Provide the (x, y) coordinate of the cell's center where the given text is located.  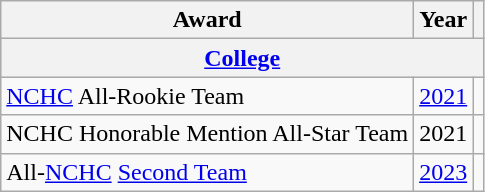
Award (208, 20)
NCHC Honorable Mention All-Star Team (208, 134)
Year (444, 20)
2023 (444, 172)
College (242, 58)
All-NCHC Second Team (208, 172)
NCHC All-Rookie Team (208, 96)
